Search for the cell housing the specified text and yield its (X, Y) center coordinate. 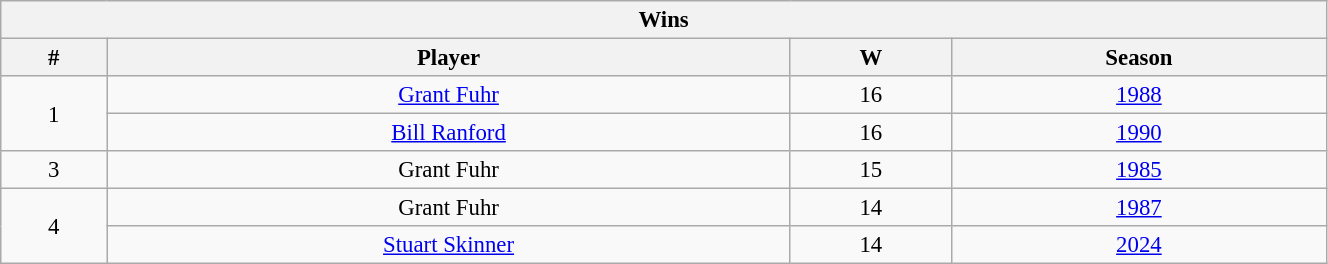
W (870, 58)
1985 (1138, 170)
1987 (1138, 208)
# (54, 58)
Bill Ranford (448, 133)
Player (448, 58)
2024 (1138, 245)
15 (870, 170)
Season (1138, 58)
Wins (664, 20)
Stuart Skinner (448, 245)
4 (54, 226)
1988 (1138, 95)
1990 (1138, 133)
1 (54, 114)
3 (54, 170)
